From the cell containing the given text, extract its center point as [x, y] coordinate. 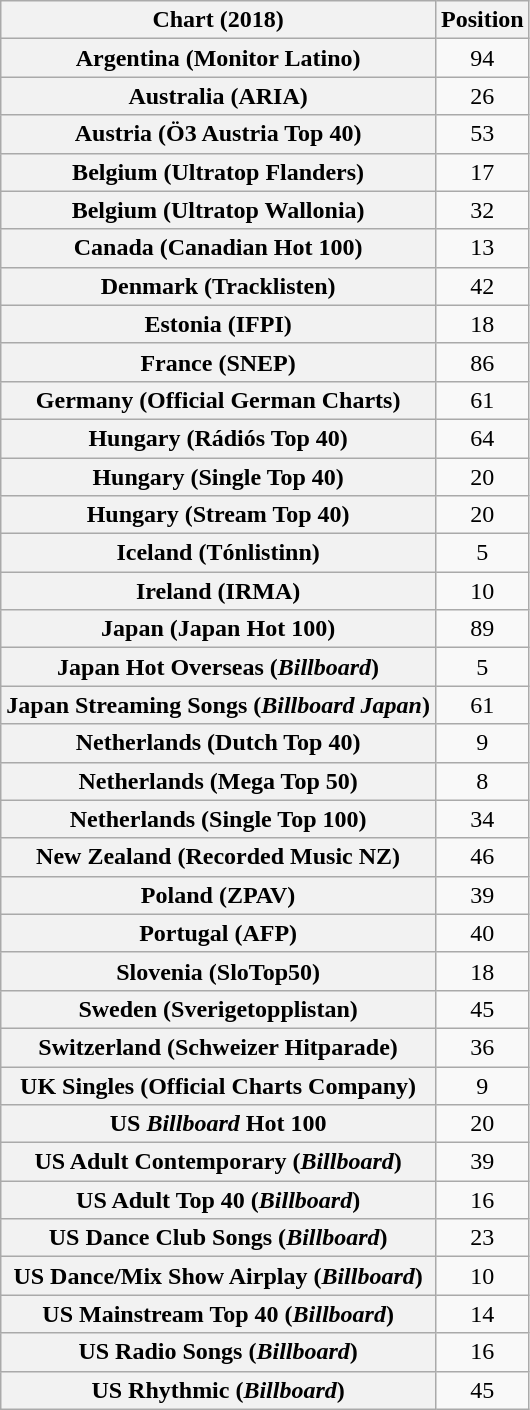
Germany (Official German Charts) [218, 400]
Estonia (IFPI) [218, 324]
Slovenia (SloTop50) [218, 971]
US Adult Contemporary (Billboard) [218, 1162]
46 [482, 857]
Poland (ZPAV) [218, 895]
Switzerland (Schweizer Hitparade) [218, 1047]
8 [482, 781]
Chart (2018) [218, 20]
14 [482, 1314]
13 [482, 248]
France (SNEP) [218, 362]
Position [482, 20]
Canada (Canadian Hot 100) [218, 248]
Sweden (Sverigetopplistan) [218, 1009]
Argentina (Monitor Latino) [218, 58]
32 [482, 210]
Netherlands (Dutch Top 40) [218, 743]
42 [482, 286]
36 [482, 1047]
US Adult Top 40 (Billboard) [218, 1200]
Denmark (Tracklisten) [218, 286]
64 [482, 438]
Japan (Japan Hot 100) [218, 629]
17 [482, 172]
Austria (Ö3 Austria Top 40) [218, 134]
Netherlands (Single Top 100) [218, 819]
UK Singles (Official Charts Company) [218, 1085]
US Dance/Mix Show Airplay (Billboard) [218, 1276]
89 [482, 629]
53 [482, 134]
94 [482, 58]
Netherlands (Mega Top 50) [218, 781]
Hungary (Single Top 40) [218, 477]
Ireland (IRMA) [218, 591]
Iceland (Tónlistinn) [218, 553]
23 [482, 1238]
Hungary (Rádiós Top 40) [218, 438]
Japan Streaming Songs (Billboard Japan) [218, 705]
US Mainstream Top 40 (Billboard) [218, 1314]
Japan Hot Overseas (Billboard) [218, 667]
Hungary (Stream Top 40) [218, 515]
US Dance Club Songs (Billboard) [218, 1238]
86 [482, 362]
US Billboard Hot 100 [218, 1124]
Belgium (Ultratop Wallonia) [218, 210]
US Radio Songs (Billboard) [218, 1352]
26 [482, 96]
Australia (ARIA) [218, 96]
Portugal (AFP) [218, 933]
40 [482, 933]
New Zealand (Recorded Music NZ) [218, 857]
Belgium (Ultratop Flanders) [218, 172]
34 [482, 819]
US Rhythmic (Billboard) [218, 1390]
